Identify which cell holds the provided text, then report its [X, Y] central coordinate. 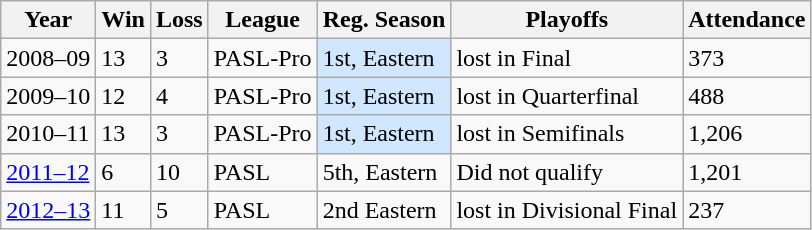
Did not qualify [567, 172]
Year [48, 20]
12 [124, 96]
5 [179, 210]
1,206 [747, 134]
Attendance [747, 20]
League [262, 20]
2nd Eastern [384, 210]
488 [747, 96]
lost in Divisional Final [567, 210]
2008–09 [48, 58]
Loss [179, 20]
10 [179, 172]
6 [124, 172]
Playoffs [567, 20]
lost in Quarterfinal [567, 96]
lost in Semifinals [567, 134]
2010–11 [48, 134]
lost in Final [567, 58]
237 [747, 210]
2011–12 [48, 172]
2012–13 [48, 210]
2009–10 [48, 96]
1,201 [747, 172]
4 [179, 96]
5th, Eastern [384, 172]
373 [747, 58]
Win [124, 20]
Reg. Season [384, 20]
11 [124, 210]
